Capture the cell that displays the provided text and extract its [X, Y] central coordinate. 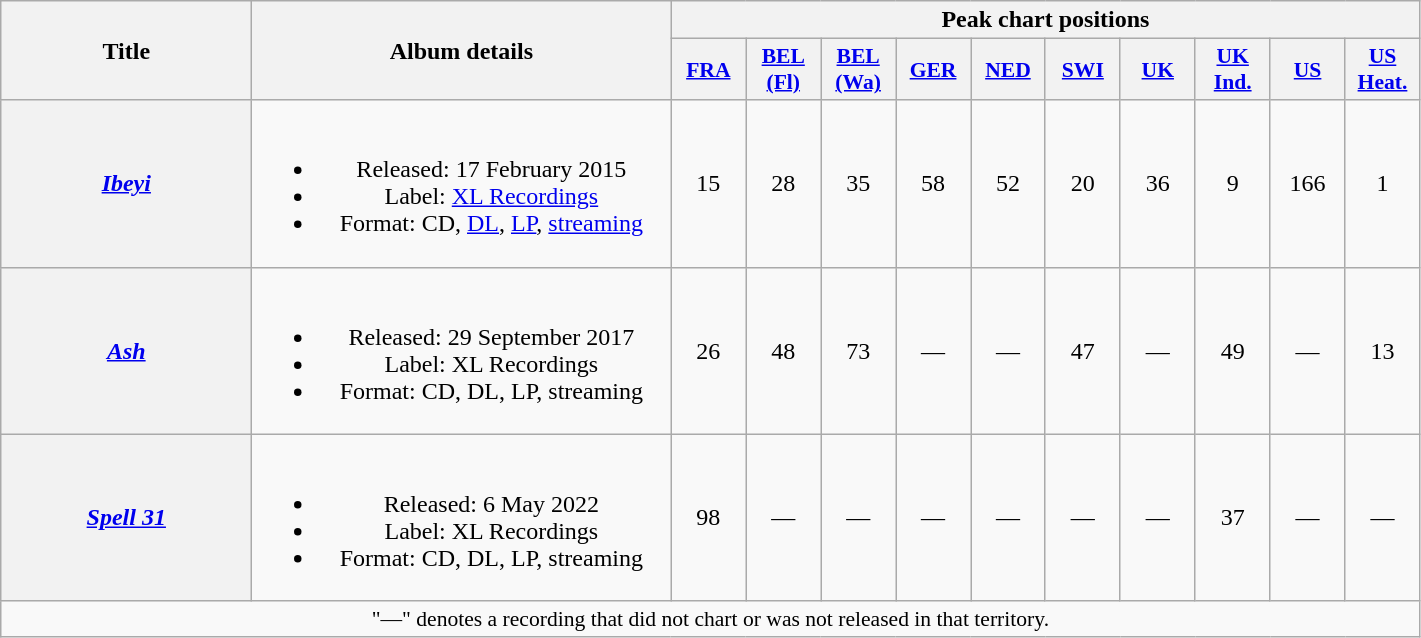
58 [934, 184]
Album details [462, 50]
52 [1008, 184]
FRA [708, 70]
73 [858, 350]
48 [784, 350]
UK [1158, 70]
1 [1382, 184]
GER [934, 70]
13 [1382, 350]
20 [1082, 184]
UKInd. [1232, 70]
SWI [1082, 70]
BEL (Fl) [784, 70]
26 [708, 350]
BEL (Wa) [858, 70]
36 [1158, 184]
Released: 17 February 2015Label: XL RecordingsFormat: CD, DL, LP, streaming [462, 184]
NED [1008, 70]
49 [1232, 350]
Title [126, 50]
Peak chart positions [1046, 20]
US [1308, 70]
166 [1308, 184]
98 [708, 518]
Released: 29 September 2017Label: XL RecordingsFormat: CD, DL, LP, streaming [462, 350]
Released: 6 May 2022Label: XL RecordingsFormat: CD, DL, LP, streaming [462, 518]
USHeat. [1382, 70]
28 [784, 184]
Spell 31 [126, 518]
35 [858, 184]
15 [708, 184]
Ibeyi [126, 184]
9 [1232, 184]
47 [1082, 350]
"—" denotes a recording that did not chart or was not released in that territory. [710, 619]
Ash [126, 350]
37 [1232, 518]
